Search for the cell housing the specified text and yield its (X, Y) center coordinate. 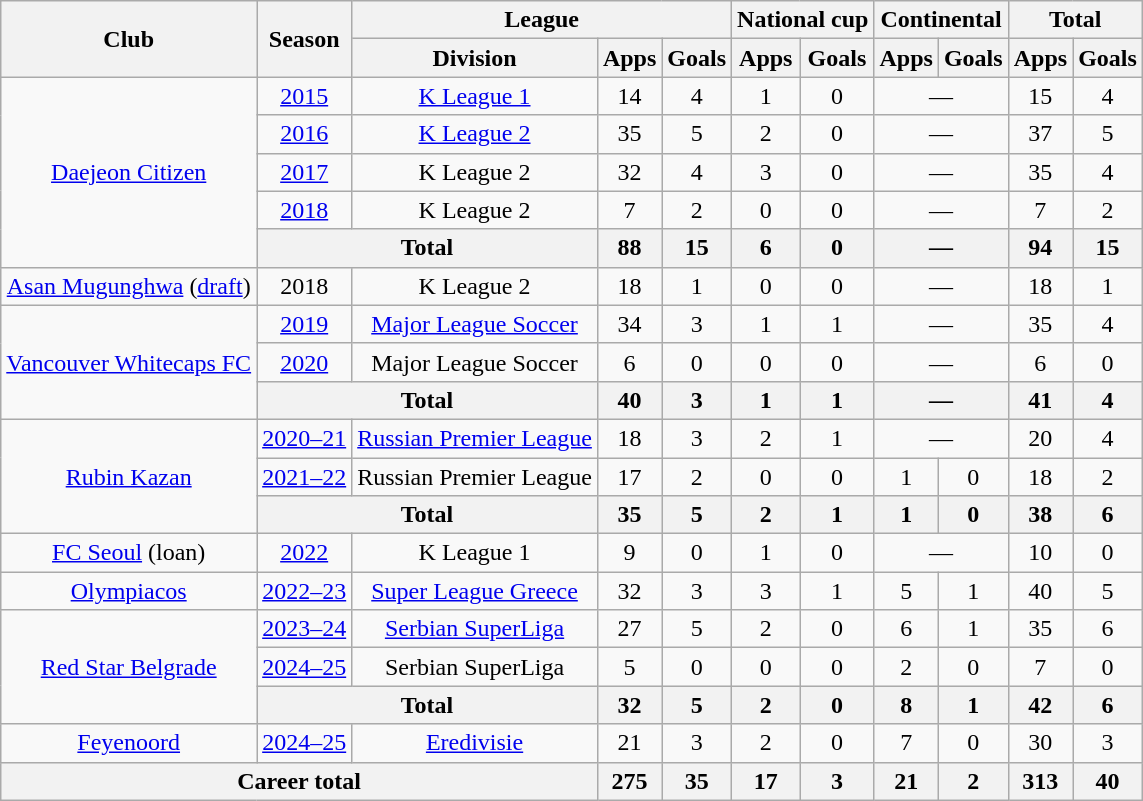
27 (629, 629)
Club (129, 39)
14 (629, 96)
League (542, 20)
Rubin Kazan (129, 476)
Super League Greece (475, 591)
37 (1040, 134)
2020–21 (304, 438)
Feyenoord (129, 743)
2022 (304, 553)
Olympiacos (129, 591)
34 (629, 324)
94 (1040, 248)
9 (629, 553)
38 (1040, 515)
2022–23 (304, 591)
Division (475, 58)
2020 (304, 362)
10 (1040, 553)
2016 (304, 134)
30 (1040, 743)
Eredivisie (475, 743)
20 (1040, 438)
Career total (300, 781)
Vancouver Whitecaps FC (129, 362)
FC Seoul (loan) (129, 553)
2015 (304, 96)
2021–22 (304, 477)
88 (629, 248)
Season (304, 39)
313 (1040, 781)
Daejeon Citizen (129, 172)
8 (906, 705)
2017 (304, 172)
42 (1040, 705)
41 (1040, 400)
Asan Mugunghwa (draft) (129, 286)
Continental (941, 20)
National cup (803, 20)
2019 (304, 324)
Red Star Belgrade (129, 667)
275 (629, 781)
2023–24 (304, 629)
